Output the [X, Y] coordinate of the center of the cell containing the given text.  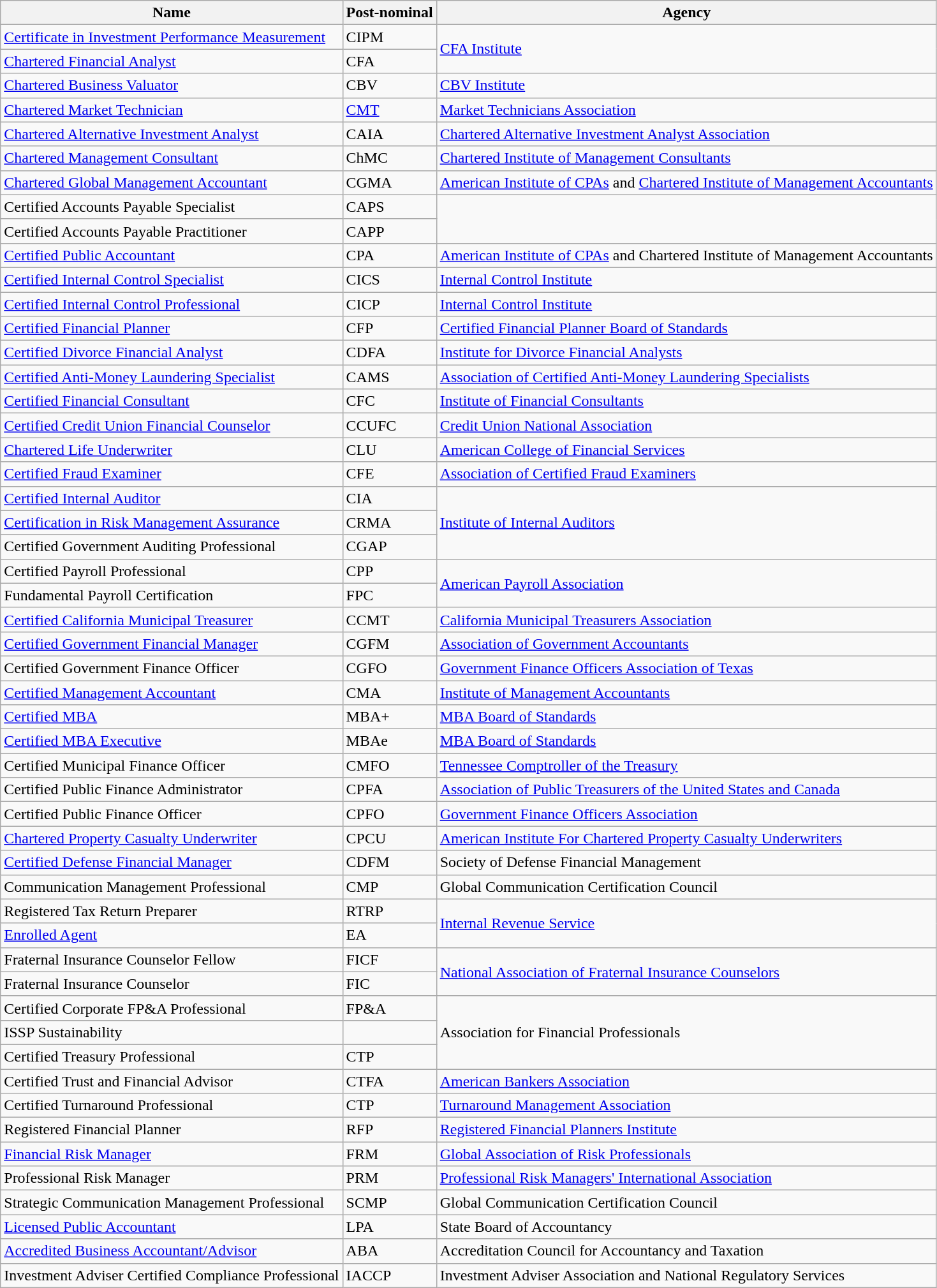
LPA [389, 1227]
Association for Financial Professionals [686, 1032]
Certified Internal Control Specialist [172, 279]
Government Finance Officers Association [686, 814]
Accreditation Council for Accountancy and Taxation [686, 1251]
FRM [389, 1154]
Certified Payroll Professional [172, 571]
Institute for Divorce Financial Analysts [686, 353]
Certified Trust and Financial Advisor [172, 1081]
CICP [389, 304]
MBA+ [389, 717]
Certified Internal Control Professional [172, 304]
Certified Accounts Payable Specialist [172, 207]
CMA [389, 692]
EA [389, 935]
Agency [686, 13]
Certified MBA [172, 717]
CMP [389, 887]
Certified Public Finance Administrator [172, 790]
FPC [389, 595]
ChMC [389, 158]
Chartered Management Consultant [172, 158]
CTFA [389, 1081]
Certified Treasury Professional [172, 1056]
Name [172, 13]
CLU [389, 450]
FIC [389, 984]
RFP [389, 1130]
Certified Management Accountant [172, 692]
Post-nominal [389, 13]
CGMA [389, 182]
CGAP [389, 547]
Certified Turnaround Professional [172, 1106]
Registered Financial Planners Institute [686, 1130]
Certified Government Finance Officer [172, 668]
Licensed Public Accountant [172, 1227]
Institute of Internal Auditors [686, 522]
PRM [389, 1178]
Accredited Business Accountant/Advisor [172, 1251]
Market Technicians Association [686, 110]
State Board of Accountancy [686, 1227]
American College of Financial Services [686, 450]
CICS [389, 279]
Internal Revenue Service [686, 923]
Chartered Market Technician [172, 110]
Certified Municipal Finance Officer [172, 766]
Certified Divorce Financial Analyst [172, 353]
Association of Certified Fraud Examiners [686, 474]
IACCP [389, 1275]
Chartered Global Management Accountant [172, 182]
Registered Tax Return Preparer [172, 911]
American Institute For Chartered Property Casualty Underwriters [686, 838]
Certified Accounts Payable Practitioner [172, 231]
CMT [389, 110]
Institute of Management Accountants [686, 692]
Chartered Alternative Investment Analyst Association [686, 134]
CPFO [389, 814]
MBAe [389, 741]
American Payroll Association [686, 583]
Certificate in Investment Performance Measurement [172, 37]
Fraternal Insurance Counselor Fellow [172, 959]
Certified Financial Planner Board of Standards [686, 329]
Financial Risk Manager [172, 1154]
Certified Internal Auditor [172, 498]
National Association of Fraternal Insurance Counselors [686, 972]
CFA Institute [686, 49]
FICF [389, 959]
Certification in Risk Management Assurance [172, 522]
Registered Financial Planner [172, 1130]
CPCU [389, 838]
Communication Management Professional [172, 887]
Association of Public Treasurers of the United States and Canada [686, 790]
CDFA [389, 353]
Certified Public Accountant [172, 255]
Chartered Alternative Investment Analyst [172, 134]
CGFO [389, 668]
CFA [389, 61]
CAMS [389, 377]
Professional Risk Manager [172, 1178]
Certified Defense Financial Manager [172, 862]
California Municipal Treasurers Association [686, 619]
Fraternal Insurance Counselor [172, 984]
SCMP [389, 1203]
Investment Adviser Certified Compliance Professional [172, 1275]
CIPM [389, 37]
CFE [389, 474]
CDFM [389, 862]
CBV [389, 85]
CFP [389, 329]
CAPS [389, 207]
CRMA [389, 522]
CPA [389, 255]
Association of Government Accountants [686, 644]
Chartered Property Casualty Underwriter [172, 838]
Turnaround Management Association [686, 1106]
Certified Government Auditing Professional [172, 547]
Certified Financial Consultant [172, 401]
Certified Fraud Examiner [172, 474]
Professional Risk Managers' International Association [686, 1178]
Fundamental Payroll Certification [172, 595]
ISSP Sustainability [172, 1032]
Certified Credit Union Financial Counselor [172, 426]
CAIA [389, 134]
Certified Government Financial Manager [172, 644]
Certified California Municipal Treasurer [172, 619]
Enrolled Agent [172, 935]
CCMT [389, 619]
Chartered Business Valuator [172, 85]
Chartered Financial Analyst [172, 61]
CFC [389, 401]
Tennessee Comptroller of the Treasury [686, 766]
Strategic Communication Management Professional [172, 1203]
Association of Certified Anti-Money Laundering Specialists [686, 377]
Global Association of Risk Professionals [686, 1154]
CCUFC [389, 426]
Certified Financial Planner [172, 329]
Society of Defense Financial Management [686, 862]
American Bankers Association [686, 1081]
Certified Corporate FP&A Professional [172, 1008]
Certified MBA Executive [172, 741]
Government Finance Officers Association of Texas [686, 668]
CAPP [389, 231]
Investment Adviser Association and National Regulatory Services [686, 1275]
Certified Anti-Money Laundering Specialist [172, 377]
Certified Public Finance Officer [172, 814]
CGFM [389, 644]
Chartered Institute of Management Consultants [686, 158]
CMFO [389, 766]
CBV Institute [686, 85]
RTRP [389, 911]
Institute of Financial Consultants [686, 401]
Chartered Life Underwriter [172, 450]
CPFA [389, 790]
FP&A [389, 1008]
Credit Union National Association [686, 426]
CPP [389, 571]
ABA [389, 1251]
CIA [389, 498]
